Extract the [x, y] coordinate from the center of the cell holding the provided text.  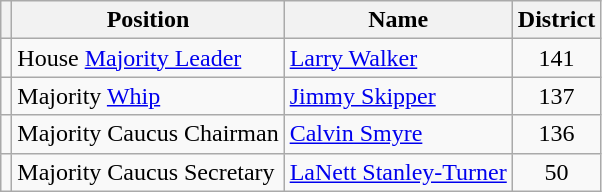
Majority Caucus Secretary [148, 172]
Calvin Smyre [398, 134]
137 [556, 96]
Position [148, 20]
House Majority Leader [148, 58]
District [556, 20]
LaNett Stanley-Turner [398, 172]
136 [556, 134]
Name [398, 20]
Majority Caucus Chairman [148, 134]
50 [556, 172]
Majority Whip [148, 96]
Jimmy Skipper [398, 96]
141 [556, 58]
Larry Walker [398, 58]
